Search for the cell housing the specified text and yield its [X, Y] center coordinate. 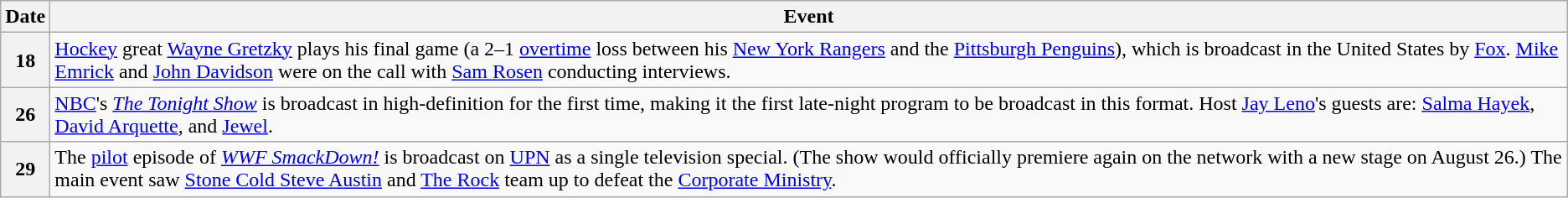
Date [25, 17]
29 [25, 169]
18 [25, 60]
26 [25, 114]
Event [809, 17]
